Detect which cell encompasses the target text, then output its [x, y] center coordinate. 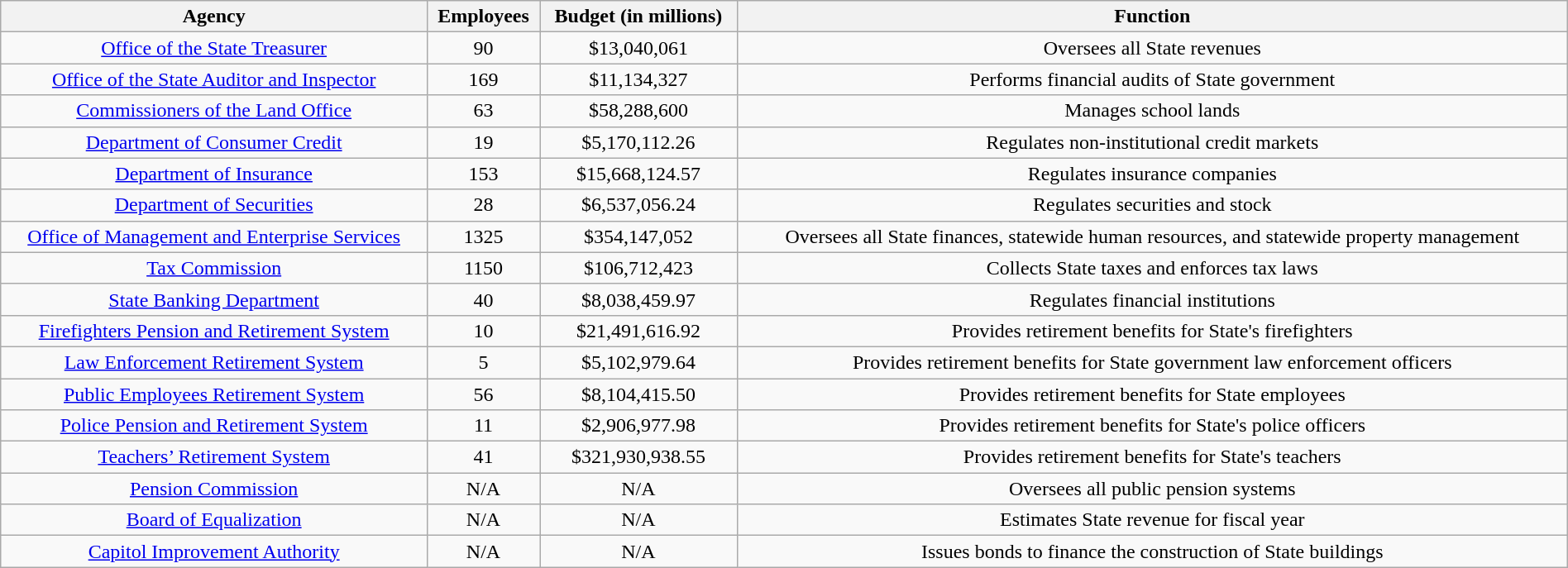
Performs financial audits of State government [1152, 79]
Estimates State revenue for fiscal year [1152, 520]
$21,491,616.92 [638, 331]
90 [484, 48]
169 [484, 79]
28 [484, 205]
19 [484, 142]
$8,104,415.50 [638, 394]
56 [484, 394]
Regulates financial institutions [1152, 299]
Regulates securities and stock [1152, 205]
Police Pension and Retirement System [214, 426]
Manages school lands [1152, 111]
$15,668,124.57 [638, 174]
Oversees all State finances, statewide human resources, and statewide property management [1152, 236]
$321,930,938.55 [638, 457]
Tax Commission [214, 268]
State Banking Department [214, 299]
Office of the State Treasurer [214, 48]
Firefighters Pension and Retirement System [214, 331]
Agency [214, 17]
$58,288,600 [638, 111]
Office of the State Auditor and Inspector [214, 79]
1325 [484, 236]
Oversees all State revenues [1152, 48]
Provides retirement benefits for State's firefighters [1152, 331]
$2,906,977.98 [638, 426]
Pension Commission [214, 489]
63 [484, 111]
Provides retirement benefits for State's teachers [1152, 457]
$106,712,423 [638, 268]
5 [484, 362]
Regulates insurance companies [1152, 174]
Department of Insurance [214, 174]
$8,038,459.97 [638, 299]
Office of Management and Enterprise Services [214, 236]
Department of Consumer Credit [214, 142]
10 [484, 331]
153 [484, 174]
11 [484, 426]
$354,147,052 [638, 236]
Collects State taxes and enforces tax laws [1152, 268]
41 [484, 457]
Teachers’ Retirement System [214, 457]
Issues bonds to finance the construction of State buildings [1152, 551]
$11,134,327 [638, 79]
Provides retirement benefits for State government law enforcement officers [1152, 362]
Employees [484, 17]
Oversees all public pension systems [1152, 489]
$13,040,061 [638, 48]
Budget (in millions) [638, 17]
Department of Securities [214, 205]
Commissioners of the Land Office [214, 111]
Function [1152, 17]
$5,170,112.26 [638, 142]
1150 [484, 268]
Law Enforcement Retirement System [214, 362]
$5,102,979.64 [638, 362]
Provides retirement benefits for State's police officers [1152, 426]
$6,537,056.24 [638, 205]
Regulates non-institutional credit markets [1152, 142]
Provides retirement benefits for State employees [1152, 394]
Board of Equalization [214, 520]
40 [484, 299]
Public Employees Retirement System [214, 394]
Capitol Improvement Authority [214, 551]
